From the cell containing the given text, extract its center point as [X, Y] coordinate. 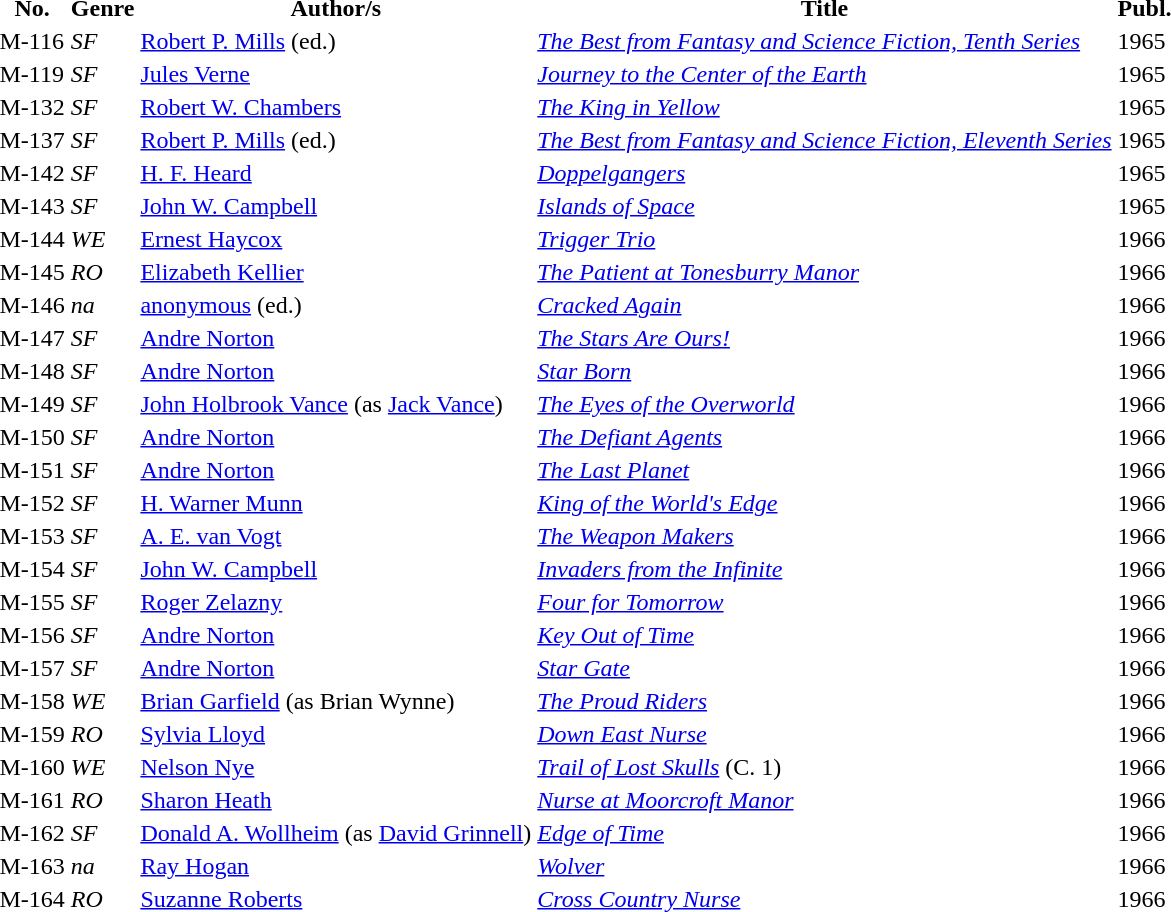
Islands of Space [824, 206]
Donald A. Wollheim (as David Grinnell) [336, 833]
King of the World's Edge [824, 503]
H. F. Heard [336, 173]
Roger Zelazny [336, 602]
Jules Verne [336, 74]
Edge of Time [824, 833]
Cracked Again [824, 305]
Robert W. Chambers [336, 107]
The Weapon Makers [824, 536]
Star Gate [824, 668]
Key Out of Time [824, 635]
Ernest Haycox [336, 239]
Nelson Nye [336, 767]
Wolver [824, 866]
The Best from Fantasy and Science Fiction, Tenth Series [824, 41]
Down East Nurse [824, 734]
Brian Garfield (as Brian Wynne) [336, 701]
Trail of Lost Skulls (C. 1) [824, 767]
anonymous (ed.) [336, 305]
Ray Hogan [336, 866]
The Best from Fantasy and Science Fiction, Eleventh Series [824, 140]
Journey to the Center of the Earth [824, 74]
Sharon Heath [336, 800]
The Stars Are Ours! [824, 338]
The Last Planet [824, 470]
Doppelgangers [824, 173]
Star Born [824, 371]
Invaders from the Infinite [824, 569]
The Eyes of the Overworld [824, 404]
Nurse at Moorcroft Manor [824, 800]
H. Warner Munn [336, 503]
The King in Yellow [824, 107]
Sylvia Lloyd [336, 734]
The Patient at Tonesburry Manor [824, 272]
Elizabeth Kellier [336, 272]
A. E. van Vogt [336, 536]
Four for Tomorrow [824, 602]
The Defiant Agents [824, 437]
The Proud Riders [824, 701]
Trigger Trio [824, 239]
John Holbrook Vance (as Jack Vance) [336, 404]
